Extract the [X, Y] coordinate from the center of the cell holding the provided text.  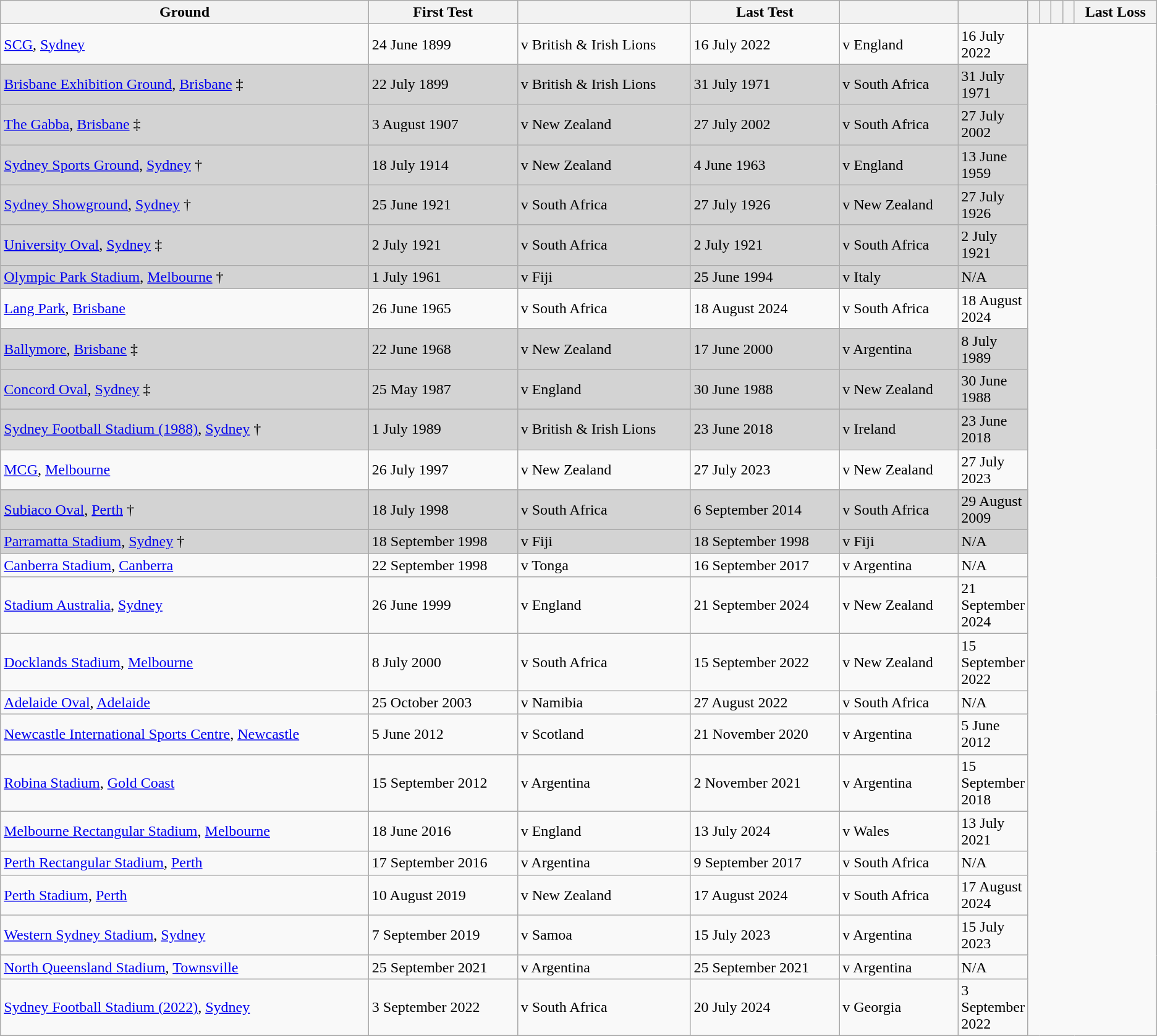
24 June 1899 [443, 44]
13 June 1959 [993, 164]
Ground [185, 12]
26 June 1965 [443, 309]
Olympic Park Stadium, Melbourne † [185, 277]
v Scotland [604, 734]
25 June 1921 [443, 205]
17 September 2016 [443, 863]
Melbourne Rectangular Stadium, Melbourne [185, 832]
15 September 2018 [993, 783]
University Oval, Sydney ‡ [185, 245]
13 July 2021 [993, 832]
25 May 1987 [443, 389]
9 September 2017 [765, 863]
6 September 2014 [765, 510]
North Queensland Stadium, Townsville [185, 967]
v Ireland [899, 429]
Perth Stadium, Perth [185, 895]
13 July 2024 [765, 832]
v Wales [899, 832]
First Test [443, 12]
22 September 1998 [443, 565]
Lang Park, Brisbane [185, 309]
Western Sydney Stadium, Sydney [185, 935]
Ballymore, Brisbane ‡ [185, 348]
1 July 1989 [443, 429]
Last Test [765, 12]
3 August 1907 [443, 125]
8 July 1989 [993, 348]
2 November 2021 [765, 783]
v Georgia [899, 1007]
Newcastle International Sports Centre, Newcastle [185, 734]
18 July 1914 [443, 164]
Brisbane Exhibition Ground, Brisbane ‡ [185, 84]
25 October 2003 [443, 702]
Parramatta Stadium, Sydney † [185, 542]
Docklands Stadium, Melbourne [185, 662]
20 July 2024 [765, 1007]
21 November 2020 [765, 734]
v Namibia [604, 702]
Canberra Stadium, Canberra [185, 565]
18 June 2016 [443, 832]
Stadium Australia, Sydney [185, 605]
7 September 2019 [443, 935]
8 July 2000 [443, 662]
Sydney Sports Ground, Sydney † [185, 164]
Sydney Football Stadium (1988), Sydney † [185, 429]
10 August 2019 [443, 895]
Adelaide Oval, Adelaide [185, 702]
v Tonga [604, 565]
17 June 2000 [765, 348]
22 June 1968 [443, 348]
Sydney Showground, Sydney † [185, 205]
Subiaco Oval, Perth † [185, 510]
25 June 1994 [765, 277]
26 July 1997 [443, 470]
29 August 2009 [993, 510]
v Italy [899, 277]
v Samoa [604, 935]
Sydney Football Stadium (2022), Sydney [185, 1007]
Perth Rectangular Stadium, Perth [185, 863]
4 June 1963 [765, 164]
26 June 1999 [443, 605]
Last Loss [1115, 12]
22 July 1899 [443, 84]
MCG, Melbourne [185, 470]
18 July 1998 [443, 510]
1 July 1961 [443, 277]
Concord Oval, Sydney ‡ [185, 389]
The Gabba, Brisbane ‡ [185, 125]
Robina Stadium, Gold Coast [185, 783]
SCG, Sydney [185, 44]
15 September 2012 [443, 783]
27 August 2022 [765, 702]
16 September 2017 [765, 565]
